Search for the cell housing the specified text and yield its [X, Y] center coordinate. 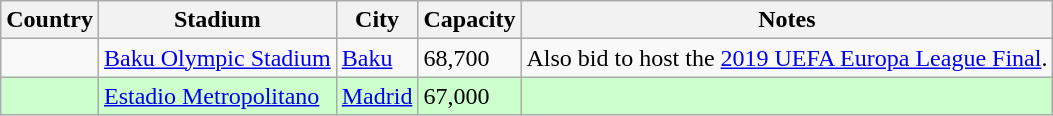
Baku [377, 58]
Also bid to host the 2019 UEFA Europa League Final. [787, 58]
Notes [787, 20]
Capacity [470, 20]
Madrid [377, 96]
Estadio Metropolitano [217, 96]
68,700 [470, 58]
67,000 [470, 96]
Stadium [217, 20]
Country [50, 20]
Baku Olympic Stadium [217, 58]
City [377, 20]
